Output the [x, y] coordinate of the center of the cell containing the given text.  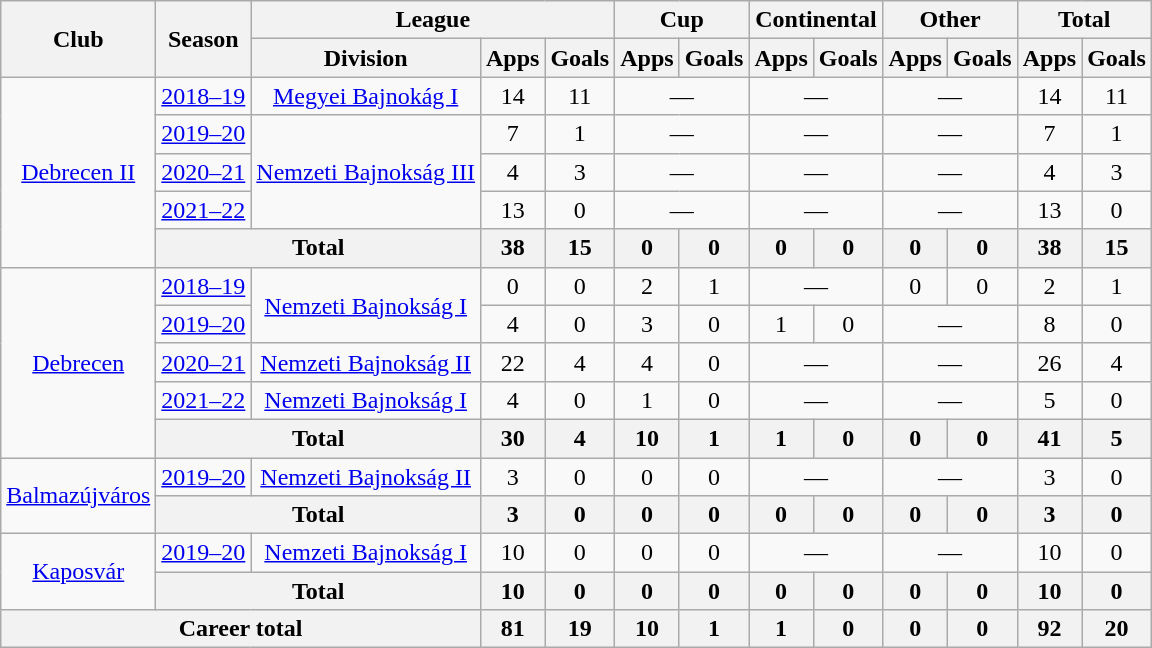
Season [204, 39]
22 [512, 362]
League [433, 20]
Balmazújváros [78, 496]
Cup [682, 20]
Kaposvár [78, 572]
Other [950, 20]
Debrecen [78, 362]
19 [580, 629]
Nemzeti Bajnokság III [366, 172]
92 [1049, 629]
Club [78, 39]
20 [1117, 629]
41 [1049, 438]
Debrecen II [78, 172]
Continental [816, 20]
Megyei Bajnokág I [366, 96]
81 [512, 629]
26 [1049, 362]
Division [366, 58]
Career total [241, 629]
8 [1049, 324]
30 [512, 438]
